Locate the cell with the specified text and output its (x, y) center coordinate. 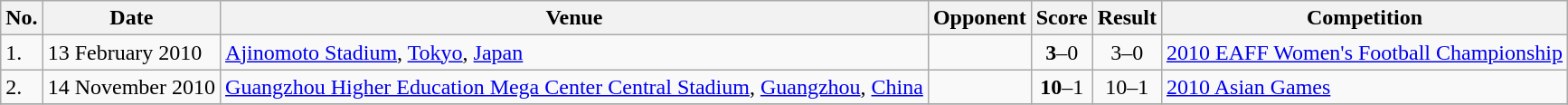
Guangzhou Higher Education Mega Center Central Stadium, Guangzhou, China (575, 87)
1. (22, 52)
Ajinomoto Stadium, Tokyo, Japan (575, 52)
Venue (575, 18)
Competition (1365, 18)
No. (22, 18)
13 February 2010 (131, 52)
Date (131, 18)
2. (22, 87)
Opponent (979, 18)
2010 EAFF Women's Football Championship (1365, 52)
Score (1062, 18)
2010 Asian Games (1365, 87)
14 November 2010 (131, 87)
Result (1127, 18)
